Detect which cell encompasses the target text, then output its (x, y) center coordinate. 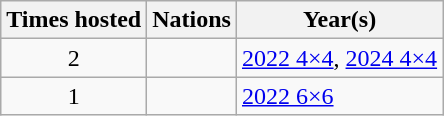
2022 6×6 (339, 96)
1 (74, 96)
Times hosted (74, 20)
Year(s) (339, 20)
2 (74, 58)
2022 4×4, 2024 4×4 (339, 58)
Nations (192, 20)
